Capture the cell that displays the provided text and extract its (X, Y) central coordinate. 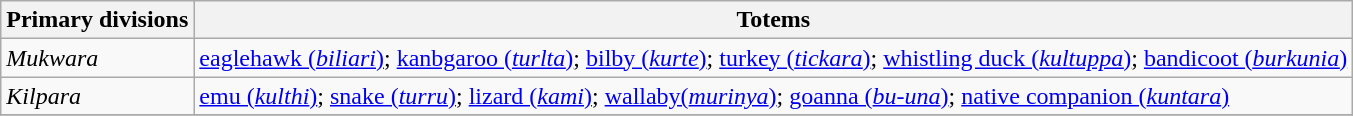
Mukwara (98, 58)
emu (kulthi); snake (turru); lizard (kami); wallaby(murinya); goanna (bu-una); native companion (kuntara) (774, 96)
Kilpara (98, 96)
Primary divisions (98, 20)
Totems (774, 20)
eaglehawk (biliari); kanbgaroo (turlta); bilby (kurte); turkey (tickara); whistling duck (kultuppa); bandicoot (burkunia) (774, 58)
